Pinpoint the cell where the given text exists, returning its (X, Y) midpoint coordinate. 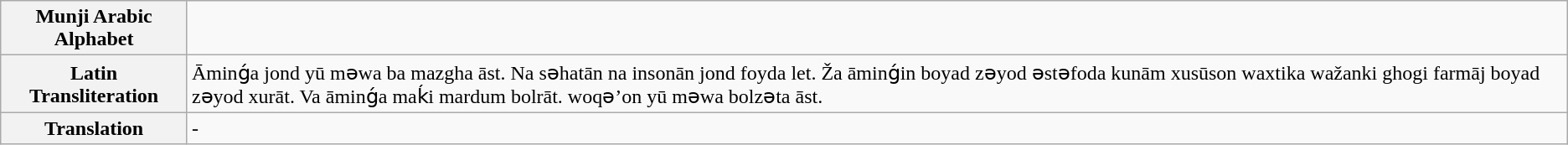
Latin Transliteration (94, 84)
Munji Arabic Alphabet (94, 28)
- (877, 128)
Translation (94, 128)
